Output the (x, y) coordinate of the center of the cell containing the given text.  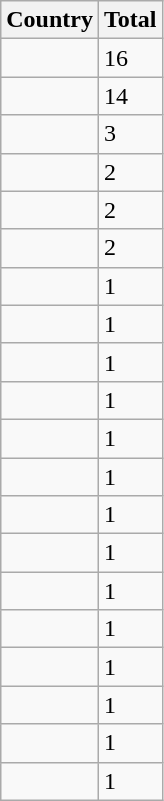
Country (50, 20)
14 (130, 96)
3 (130, 134)
16 (130, 58)
Total (130, 20)
